Find where the given text appears and provide that cell's center as (x, y) coordinate. 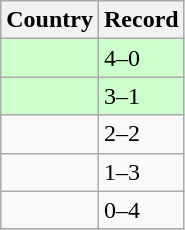
4–0 (141, 58)
0–4 (141, 210)
3–1 (141, 96)
1–3 (141, 172)
Country (50, 20)
Record (141, 20)
2–2 (141, 134)
